For the text-containing cell, return its midpoint in [X, Y] coordinate format. 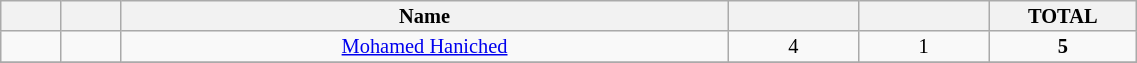
4 [793, 46]
TOTAL [1063, 16]
Name [424, 16]
Mohamed Haniched [424, 46]
1 [923, 46]
5 [1063, 46]
